Find where the given text appears and provide that cell's center as (X, Y) coordinate. 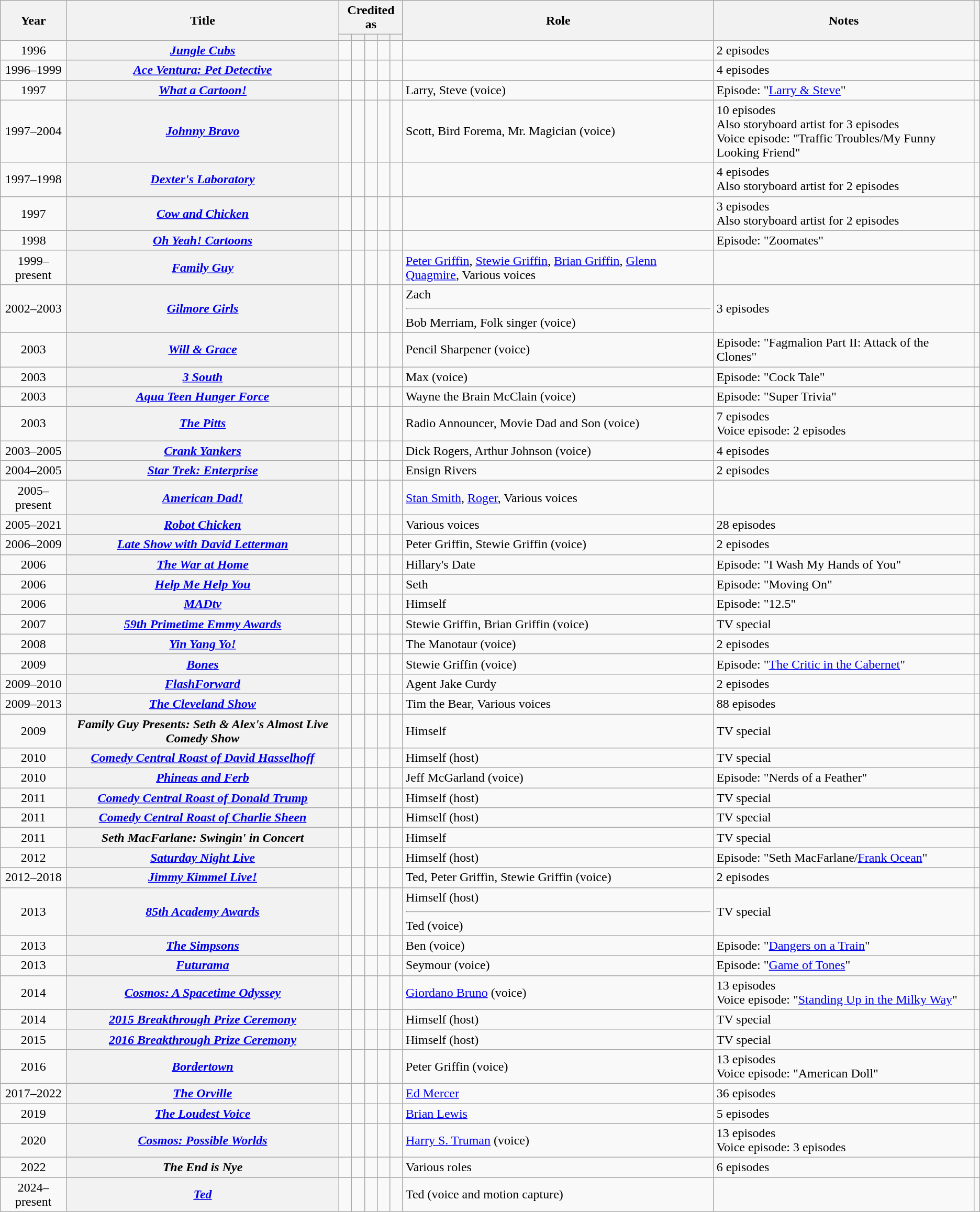
2022 (34, 1167)
1997–1998 (34, 179)
Dexter's Laboratory (203, 179)
1999–present (34, 267)
Cosmos: Possible Worlds (203, 1140)
The Cleveland Show (203, 704)
2024–present (34, 1195)
The End is Nye (203, 1167)
Wayne the Brain McClain (voice) (558, 397)
13 episodesVoice episode: "American Doll" (844, 1066)
Seth MacFarlane: Swingin' in Concert (203, 838)
The War at Home (203, 564)
2009–2013 (34, 704)
1996 (34, 50)
2005–present (34, 497)
Phineas and Ferb (203, 778)
Episode: "12.5" (844, 604)
2012–2018 (34, 877)
Bones (203, 664)
Ed Mercer (558, 1093)
5 episodes (844, 1114)
2012 (34, 858)
Crank Yankers (203, 451)
Year (34, 20)
What a Cartoon! (203, 90)
Ted (203, 1195)
Ben (voice) (558, 946)
The Manotaur (voice) (558, 644)
Episode: "I Wash My Hands of You" (844, 564)
Scott, Bird Forema, Mr. Magician (voice) (558, 131)
3 episodesAlso storyboard artist for 2 episodes (844, 214)
Hillary's Date (558, 564)
2009–2010 (34, 684)
Harry S. Truman (voice) (558, 1140)
4 episodesAlso storyboard artist for 2 episodes (844, 179)
Episode: "Moving On" (844, 584)
Episode: "Zoomates" (844, 240)
2004–2005 (34, 471)
Gilmore Girls (203, 308)
2019 (34, 1114)
Himself (host) Ted (voice) (558, 911)
28 episodes (844, 525)
2008 (34, 644)
MADtv (203, 604)
2017–2022 (34, 1093)
Tim the Bear, Various voices (558, 704)
Role (558, 20)
2002–2003 (34, 308)
Episode: "Super Trivia" (844, 397)
2016 Breakthrough Prize Ceremony (203, 1039)
7 episodesVoice episode: 2 episodes (844, 424)
Episode: "Seth MacFarlane/Frank Ocean" (844, 858)
Episode: "Game of Tones" (844, 965)
Radio Announcer, Movie Dad and Son (voice) (558, 424)
Episode: "Dangers on a Train" (844, 946)
Zach Bob Merriam, Folk singer (voice) (558, 308)
Comedy Central Roast of Donald Trump (203, 798)
Ace Ventura: Pet Detective (203, 70)
Seymour (voice) (558, 965)
Agent Jake Curdy (558, 684)
Peter Griffin, Stewie Griffin, Brian Griffin, Glenn Quagmire, Various voices (558, 267)
Peter Griffin (voice) (558, 1066)
3 episodes (844, 308)
Episode: "The Critic in the Cabernet" (844, 664)
Help Me Help You (203, 584)
13 episodesVoice episode: "Standing Up in the Milky Way" (844, 993)
Seth (558, 584)
The Loudest Voice (203, 1114)
Robot Chicken (203, 525)
1998 (34, 240)
Family Guy Presents: Seth & Alex's Almost Live Comedy Show (203, 731)
Cosmos: A Spacetime Odyssey (203, 993)
Star Trek: Enterprise (203, 471)
Jungle Cubs (203, 50)
Bordertown (203, 1066)
3 South (203, 376)
2005–2021 (34, 525)
36 episodes (844, 1093)
13 episodesVoice episode: 3 episodes (844, 1140)
Dick Rogers, Arthur Johnson (voice) (558, 451)
Title (203, 20)
Saturday Night Live (203, 858)
2003–2005 (34, 451)
Stan Smith, Roger, Various voices (558, 497)
Various roles (558, 1167)
1996–1999 (34, 70)
Aqua Teen Hunger Force (203, 397)
Larry, Steve (voice) (558, 90)
Stewie Griffin, Brian Griffin (voice) (558, 624)
2020 (34, 1140)
Oh Yeah! Cartoons (203, 240)
Cow and Chicken (203, 214)
Late Show with David Letterman (203, 544)
Episode: "Fagmalion Part II: Attack of the Clones" (844, 350)
Ted, Peter Griffin, Stewie Griffin (voice) (558, 877)
Max (voice) (558, 376)
The Simpsons (203, 946)
6 episodes (844, 1167)
Johnny Bravo (203, 131)
Stewie Griffin (voice) (558, 664)
The Orville (203, 1093)
2015 (34, 1039)
Episode: "Nerds of a Feather" (844, 778)
2016 (34, 1066)
10 episodesAlso storyboard artist for 3 episodesVoice episode: "Traffic Troubles/My Funny Looking Friend" (844, 131)
Yin Yang Yo! (203, 644)
2006–2009 (34, 544)
59th Primetime Emmy Awards (203, 624)
Episode: "Larry & Steve" (844, 90)
Comedy Central Roast of Charlie Sheen (203, 818)
1997–2004 (34, 131)
Episode: "Cock Tale" (844, 376)
Notes (844, 20)
The Pitts (203, 424)
Ensign Rivers (558, 471)
2007 (34, 624)
Giordano Bruno (voice) (558, 993)
Comedy Central Roast of David Hasselhoff (203, 758)
FlashForward (203, 684)
Pencil Sharpener (voice) (558, 350)
Ted (voice and motion capture) (558, 1195)
Jeff McGarland (voice) (558, 778)
Credited as (371, 18)
2015 Breakthrough Prize Ceremony (203, 1019)
Brian Lewis (558, 1114)
Peter Griffin, Stewie Griffin (voice) (558, 544)
Family Guy (203, 267)
Will & Grace (203, 350)
88 episodes (844, 704)
Futurama (203, 965)
85th Academy Awards (203, 911)
American Dad! (203, 497)
Jimmy Kimmel Live! (203, 877)
Various voices (558, 525)
